Extract the [x, y] coordinate from the center of the cell holding the provided text.  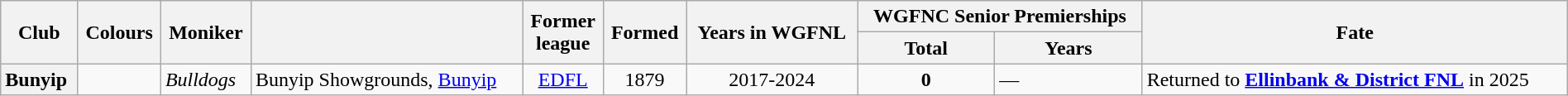
2017-2024 [772, 79]
Bulldogs [205, 79]
EDFL [562, 79]
Colours [119, 32]
Years in WGFNL [772, 32]
Club [40, 32]
Years [1068, 48]
0 [926, 79]
Total [926, 48]
Returned to Ellinbank & District FNL in 2025 [1355, 79]
WGFNC Senior Premierships [1000, 17]
Bunyip Showgrounds, Bunyip [387, 79]
Formerleague [562, 32]
Bunyip [40, 79]
Formed [644, 32]
Moniker [205, 32]
Fate [1355, 32]
1879 [644, 79]
— [1068, 79]
